Locate the cell with the specified text and output its (X, Y) center coordinate. 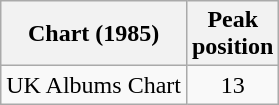
Peakposition (232, 34)
Chart (1985) (94, 34)
13 (232, 85)
UK Albums Chart (94, 85)
